Search for the cell housing the specified text and yield its [X, Y] center coordinate. 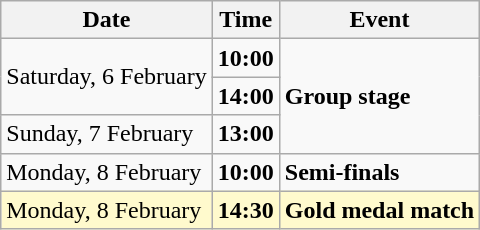
14:30 [246, 210]
Event [379, 20]
Time [246, 20]
Saturday, 6 February [106, 77]
Sunday, 7 February [106, 134]
Gold medal match [379, 210]
Date [106, 20]
14:00 [246, 96]
Semi-finals [379, 172]
Group stage [379, 96]
13:00 [246, 134]
